Return the [X, Y] coordinate for the center point of the cell that contains the specified text.  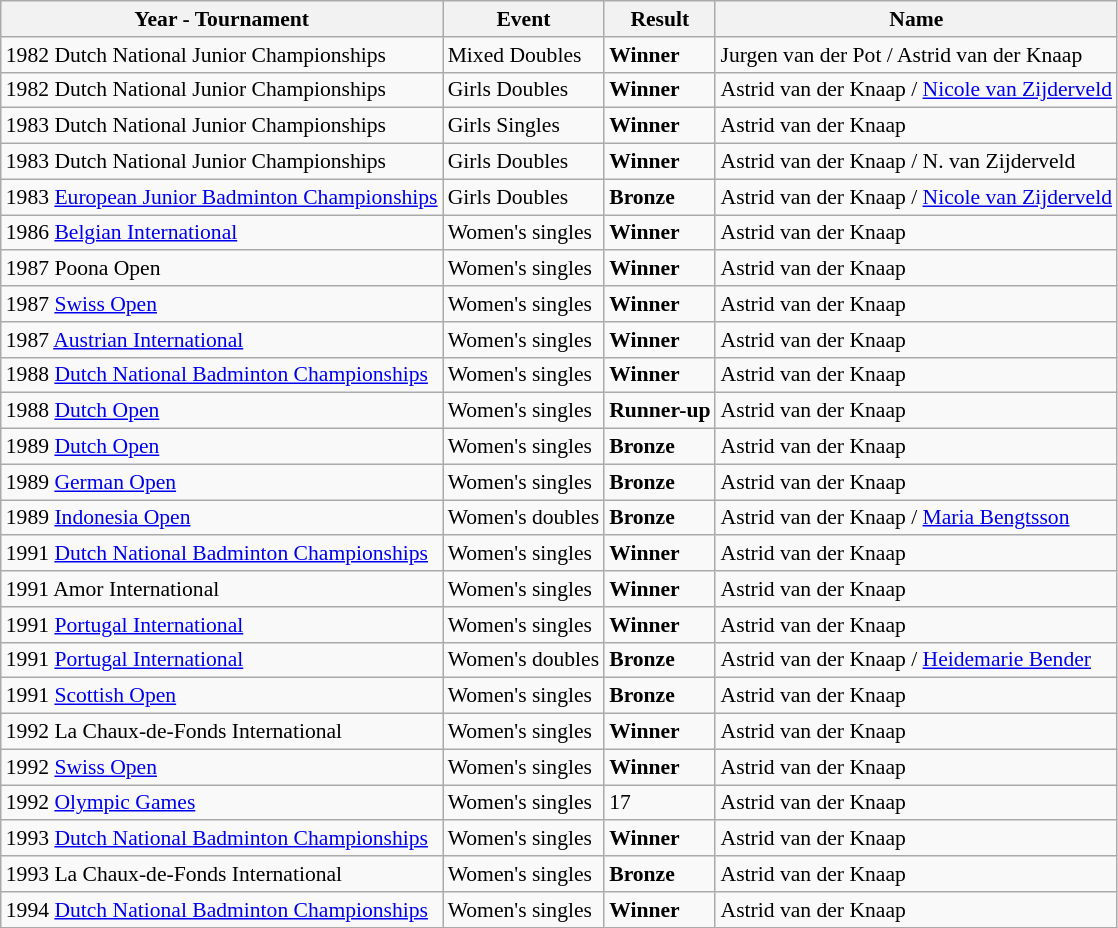
Astrid van der Knaap / Heidemarie Bender [916, 660]
Event [524, 19]
1983 European Junior Badminton Championships [222, 197]
1989 German Open [222, 482]
Jurgen van der Pot / Astrid van der Knaap [916, 55]
1987 Poona Open [222, 269]
1987 Swiss Open [222, 304]
Girls Singles [524, 126]
1989 Indonesia Open [222, 518]
1993 La Chaux-de-Fonds International [222, 874]
Year - Tournament [222, 19]
1993 Dutch National Badminton Championships [222, 839]
Name [916, 19]
1991 Dutch National Badminton Championships [222, 554]
Mixed Doubles [524, 55]
1991 Scottish Open [222, 696]
Result [660, 19]
1988 Dutch National Badminton Championships [222, 375]
Astrid van der Knaap / Maria Bengtsson [916, 518]
1992 Olympic Games [222, 803]
1991 Amor International [222, 589]
1986 Belgian International [222, 233]
Runner-up [660, 411]
Astrid van der Knaap / N. van Zijderveld [916, 162]
17 [660, 803]
1994 Dutch National Badminton Championships [222, 910]
1988 Dutch Open [222, 411]
1987 Austrian International [222, 340]
1992 Swiss Open [222, 767]
1992 La Chaux-de-Fonds International [222, 732]
1989 Dutch Open [222, 447]
